Return [x, y] of the center of cell containing provided text 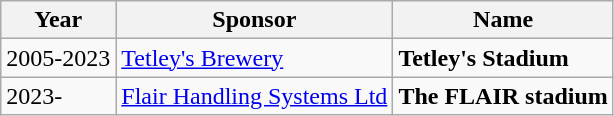
2023- [58, 96]
Flair Handling Systems Ltd [254, 96]
Tetley's Stadium [503, 58]
Year [58, 20]
The FLAIR stadium [503, 96]
Name [503, 20]
2005-2023 [58, 58]
Sponsor [254, 20]
Tetley's Brewery [254, 58]
